Identify which cell holds the provided text, then report its [x, y] central coordinate. 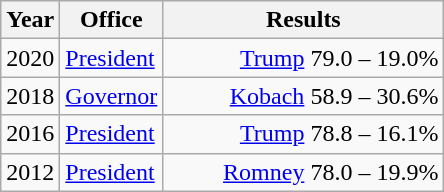
2018 [30, 96]
Office [112, 20]
Trump 78.8 – 16.1% [304, 134]
Trump 79.0 – 19.0% [304, 58]
2016 [30, 134]
2012 [30, 172]
2020 [30, 58]
Governor [112, 96]
Kobach 58.9 – 30.6% [304, 96]
Results [304, 20]
Year [30, 20]
Romney 78.0 – 19.9% [304, 172]
